Return (X, Y) of the center of cell containing provided text 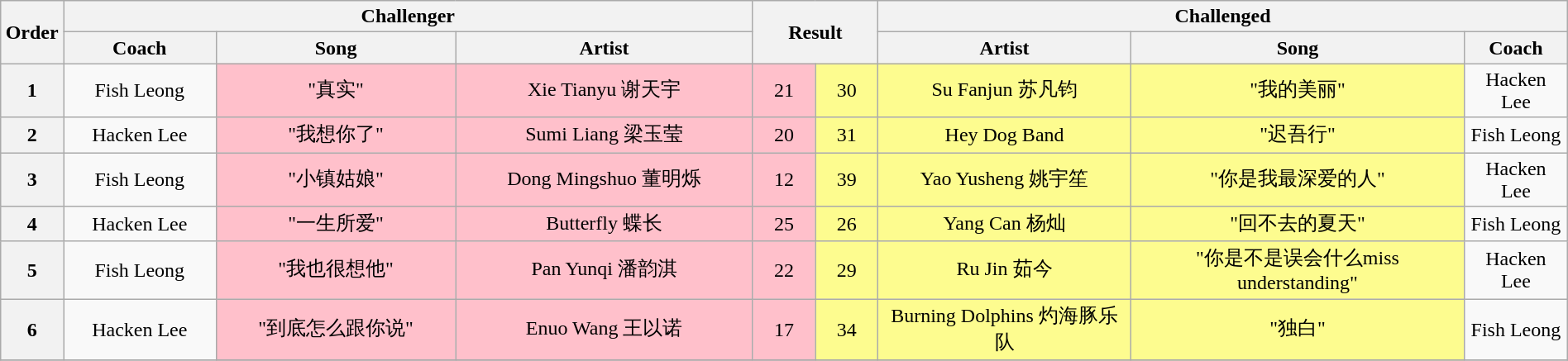
3 (32, 178)
Burning Dolphins 灼海豚乐队 (1005, 330)
"你是不是误会什么miss understanding" (1297, 270)
5 (32, 270)
"我想你了" (336, 135)
1 (32, 91)
Ru Jin 茹今 (1005, 270)
39 (847, 178)
Butterfly 蝶长 (604, 225)
25 (784, 225)
"真实" (336, 91)
Su Fanjun 苏凡钧 (1005, 91)
20 (784, 135)
"到底怎么跟你说" (336, 330)
"一生所爱" (336, 225)
"我也很想他" (336, 270)
"我的美丽" (1297, 91)
Order (32, 32)
29 (847, 270)
26 (847, 225)
12 (784, 178)
22 (784, 270)
4 (32, 225)
Challenger (409, 17)
34 (847, 330)
Hey Dog Band (1005, 135)
30 (847, 91)
Yao Yusheng 姚宇笙 (1005, 178)
Xie Tianyu 谢天宇 (604, 91)
Yang Can 杨灿 (1005, 225)
Sumi Liang 梁玉莹 (604, 135)
Enuo Wang 王以诺 (604, 330)
Pan Yunqi 潘韵淇 (604, 270)
17 (784, 330)
31 (847, 135)
6 (32, 330)
"小镇姑娘" (336, 178)
"迟吾行" (1297, 135)
"回不去的夏天" (1297, 225)
Challenged (1223, 17)
Result (815, 32)
"独白" (1297, 330)
2 (32, 135)
21 (784, 91)
"你是我最深爱的人" (1297, 178)
Dong Mingshuo 董明烁 (604, 178)
